From the cell containing the given text, extract its center point as (x, y) coordinate. 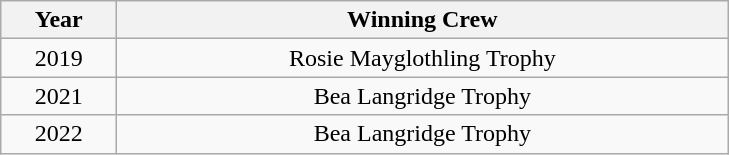
Rosie Mayglothling Trophy (422, 58)
Year (59, 20)
Winning Crew (422, 20)
2021 (59, 96)
2022 (59, 134)
2019 (59, 58)
